Pinpoint the cell where the given text exists, returning its (X, Y) midpoint coordinate. 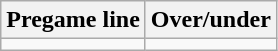
Over/under (210, 20)
Pregame line (74, 20)
